Locate the cell with the specified text and output its (X, Y) center coordinate. 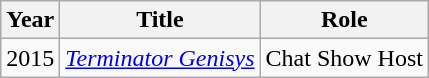
2015 (30, 58)
Title (160, 20)
Chat Show Host (344, 58)
Role (344, 20)
Year (30, 20)
Terminator Genisys (160, 58)
